From the cell containing the given text, extract its center point as [x, y] coordinate. 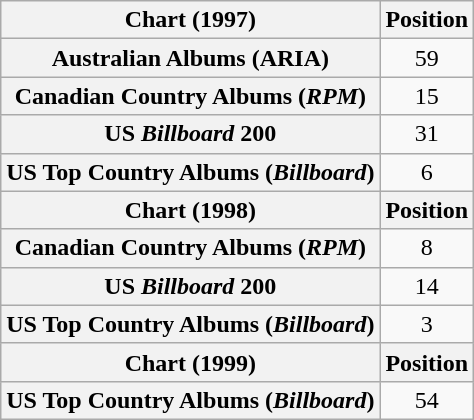
15 [427, 96]
Chart (1999) [190, 362]
14 [427, 286]
Australian Albums (ARIA) [190, 58]
59 [427, 58]
31 [427, 134]
54 [427, 400]
Chart (1998) [190, 210]
Chart (1997) [190, 20]
6 [427, 172]
8 [427, 248]
3 [427, 324]
